Capture the cell that displays the provided text and extract its [x, y] central coordinate. 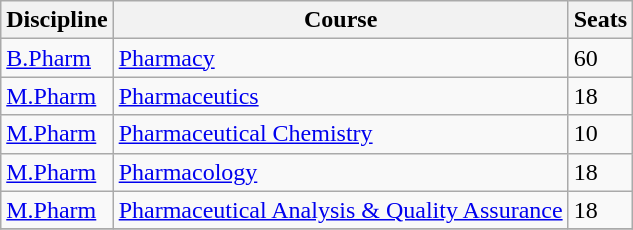
Pharmacology [340, 172]
Pharmaceutical Analysis & Quality Assurance [340, 210]
Pharmaceutical Chemistry [340, 134]
10 [600, 134]
Pharmacy [340, 58]
Seats [600, 20]
Course [340, 20]
Pharmaceutics [340, 96]
Discipline [57, 20]
60 [600, 58]
B.Pharm [57, 58]
